Output the (x, y) coordinate of the center of the cell containing the given text.  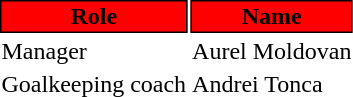
Name (272, 16)
Role (94, 16)
Aurel Moldovan (272, 51)
Manager (94, 51)
